Output the [X, Y] coordinate of the center of the cell containing the given text.  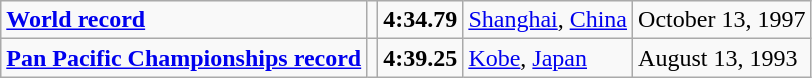
August 13, 1993 [722, 58]
October 13, 1997 [722, 20]
4:39.25 [420, 58]
Kobe, Japan [548, 58]
Shanghai, China [548, 20]
Pan Pacific Championships record [184, 58]
4:34.79 [420, 20]
World record [184, 20]
